Detect which cell encompasses the target text, then output its (x, y) center coordinate. 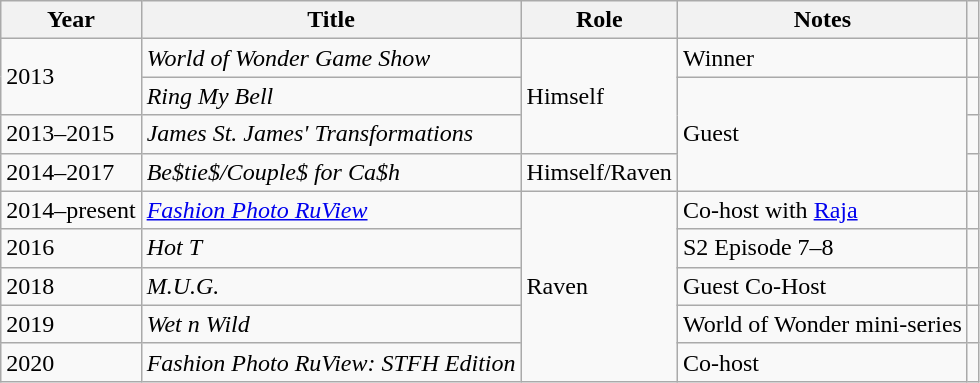
Fashion Photo RuView (331, 210)
2020 (71, 362)
2013 (71, 77)
Raven (599, 286)
2013–2015 (71, 134)
Ring My Bell (331, 96)
Wet n Wild (331, 324)
Guest (822, 134)
Co-host with Raja (822, 210)
Winner (822, 58)
James St. James' Transformations (331, 134)
2019 (71, 324)
Title (331, 20)
2016 (71, 248)
Co-host (822, 362)
World of Wonder Game Show (331, 58)
Be$tie$/Couple$ for Ca$h (331, 172)
M.U.G. (331, 286)
S2 Episode 7–8 (822, 248)
Hot T (331, 248)
Guest Co-Host (822, 286)
Notes (822, 20)
World of Wonder mini-series (822, 324)
Fashion Photo RuView: STFH Edition (331, 362)
Role (599, 20)
Himself/Raven (599, 172)
2014–2017 (71, 172)
Year (71, 20)
2018 (71, 286)
2014–present (71, 210)
Himself (599, 96)
